Scan for the cell matching the given text and deliver its [x, y] coordinate at center. 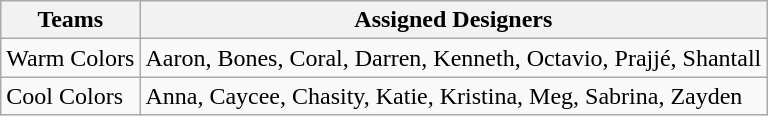
Aaron, Bones, Coral, Darren, Kenneth, Octavio, Prajjé, Shantall [454, 58]
Anna, Caycee, Chasity, Katie, Kristina, Meg, Sabrina, Zayden [454, 96]
Warm Colors [70, 58]
Assigned Designers [454, 20]
Teams [70, 20]
Cool Colors [70, 96]
